Output the (X, Y) coordinate of the center of the cell containing the given text.  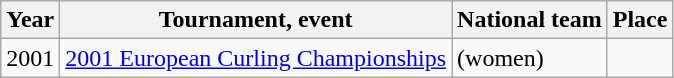
Tournament, event (256, 20)
2001 European Curling Championships (256, 58)
(women) (530, 58)
2001 (30, 58)
National team (530, 20)
Place (640, 20)
Year (30, 20)
